Locate the cell with the specified text and output its [x, y] center coordinate. 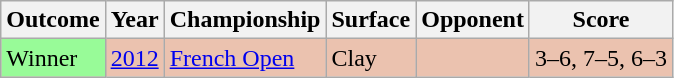
French Open [245, 58]
Surface [371, 20]
Opponent [473, 20]
Year [134, 20]
2012 [134, 58]
Championship [245, 20]
Winner [53, 58]
Clay [371, 58]
3–6, 7–5, 6–3 [600, 58]
Score [600, 20]
Outcome [53, 20]
